Identify which cell holds the provided text, then report its (x, y) central coordinate. 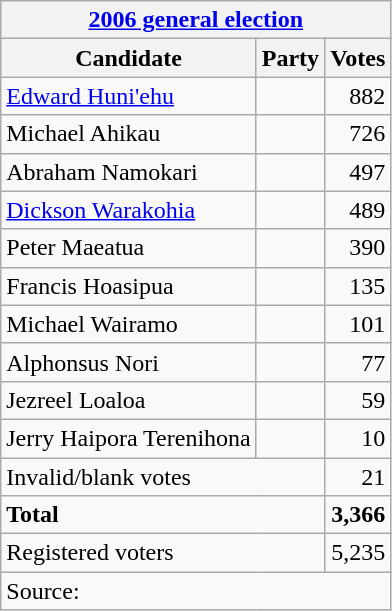
Alphonsus Nori (129, 362)
Jerry Haipora Terenihona (129, 438)
Dickson Warakohia (129, 210)
Registered voters (163, 553)
Candidate (129, 58)
Votes (358, 58)
Abraham Namokari (129, 172)
135 (358, 286)
Source: (196, 591)
2006 general election (196, 20)
497 (358, 172)
Francis Hoasipua (129, 286)
101 (358, 324)
726 (358, 134)
21 (358, 477)
Edward Huni'ehu (129, 96)
5,235 (358, 553)
77 (358, 362)
3,366 (358, 515)
59 (358, 400)
Total (163, 515)
489 (358, 210)
Michael Wairamo (129, 324)
Peter Maeatua (129, 248)
390 (358, 248)
882 (358, 96)
Michael Ahikau (129, 134)
10 (358, 438)
Invalid/blank votes (163, 477)
Party (290, 58)
Jezreel Loaloa (129, 400)
